Extract the [x, y] coordinate from the center of the cell holding the provided text.  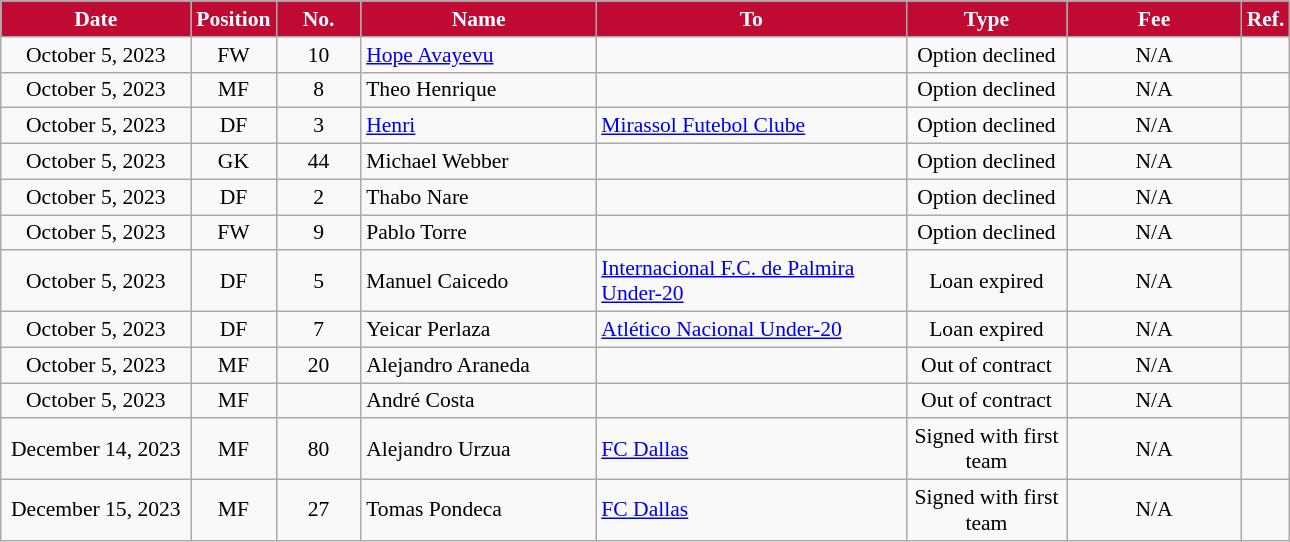
Manuel Caicedo [478, 282]
André Costa [478, 401]
5 [318, 282]
Yeicar Perlaza [478, 330]
GK [234, 162]
Theo Henrique [478, 90]
7 [318, 330]
To [751, 19]
80 [318, 450]
Mirassol Futebol Clube [751, 126]
Name [478, 19]
2 [318, 197]
Pablo Torre [478, 233]
Alejandro Urzua [478, 450]
December 14, 2023 [96, 450]
Position [234, 19]
Date [96, 19]
Ref. [1266, 19]
44 [318, 162]
8 [318, 90]
No. [318, 19]
10 [318, 55]
Atlético Nacional Under-20 [751, 330]
December 15, 2023 [96, 510]
Michael Webber [478, 162]
Alejandro Araneda [478, 365]
Henri [478, 126]
9 [318, 233]
Hope Avayevu [478, 55]
Thabo Nare [478, 197]
3 [318, 126]
27 [318, 510]
Fee [1154, 19]
Tomas Pondeca [478, 510]
20 [318, 365]
Type [986, 19]
Internacional F.C. de Palmira Under-20 [751, 282]
